Search for the cell housing the specified text and yield its (X, Y) center coordinate. 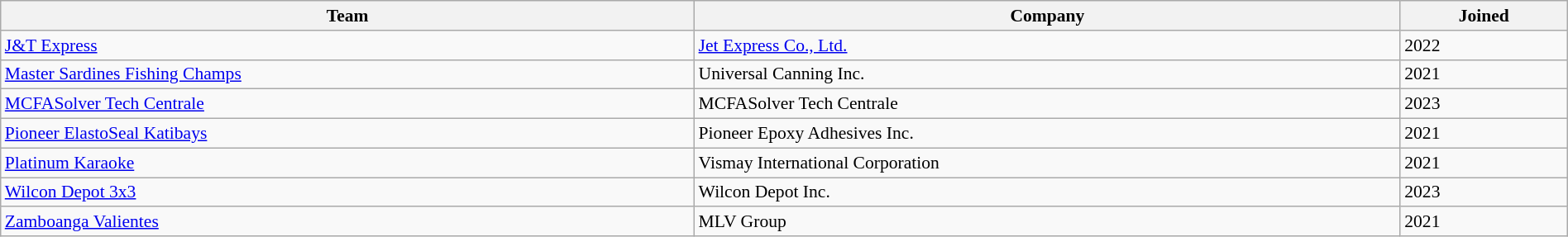
Platinum Karaoke (347, 163)
Team (347, 16)
MLV Group (1048, 222)
Wilcon Depot Inc. (1048, 192)
Jet Express Co., Ltd. (1048, 45)
J&T Express (347, 45)
Vismay International Corporation (1048, 163)
Wilcon Depot 3x3 (347, 192)
Pioneer Epoxy Adhesives Inc. (1048, 134)
Joined (1484, 16)
Master Sardines Fishing Champs (347, 74)
Company (1048, 16)
2022 (1484, 45)
Universal Canning Inc. (1048, 74)
Pioneer ElastoSeal Katibays (347, 134)
Zamboanga Valientes (347, 222)
